Find where the given text appears and provide that cell's center as [X, Y] coordinate. 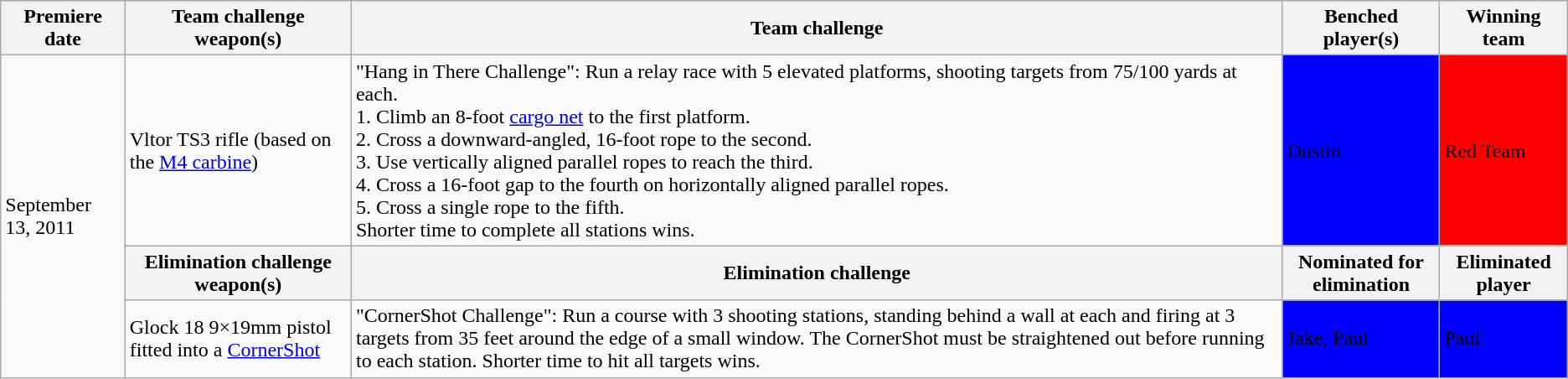
Team challenge weapon(s) [238, 29]
September 13, 2011 [63, 216]
Paul [1504, 339]
Glock 18 9×19mm pistol fitted into a CornerShot [238, 339]
Premiere date [63, 29]
Eliminated player [1504, 273]
Benched player(s) [1361, 29]
Team challenge [817, 29]
Elimination challenge [817, 273]
Jake, Paul [1361, 339]
Dustin [1361, 151]
Winning team [1504, 29]
Vltor TS3 rifle (based on the M4 carbine) [238, 151]
Nominated for elimination [1361, 273]
Elimination challenge weapon(s) [238, 273]
Red Team [1504, 151]
